Provide the [X, Y] coordinate of the cell's center where the given text is located.  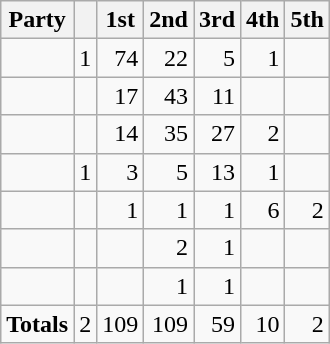
13 [218, 172]
22 [169, 58]
59 [218, 324]
10 [263, 324]
2nd [169, 20]
74 [120, 58]
1st [120, 20]
17 [120, 96]
5th [307, 20]
3rd [218, 20]
14 [120, 134]
6 [263, 210]
Totals [38, 324]
11 [218, 96]
Party [38, 20]
35 [169, 134]
43 [169, 96]
27 [218, 134]
3 [120, 172]
4th [263, 20]
